Return the [X, Y] coordinate for the center point of the cell that contains the specified text.  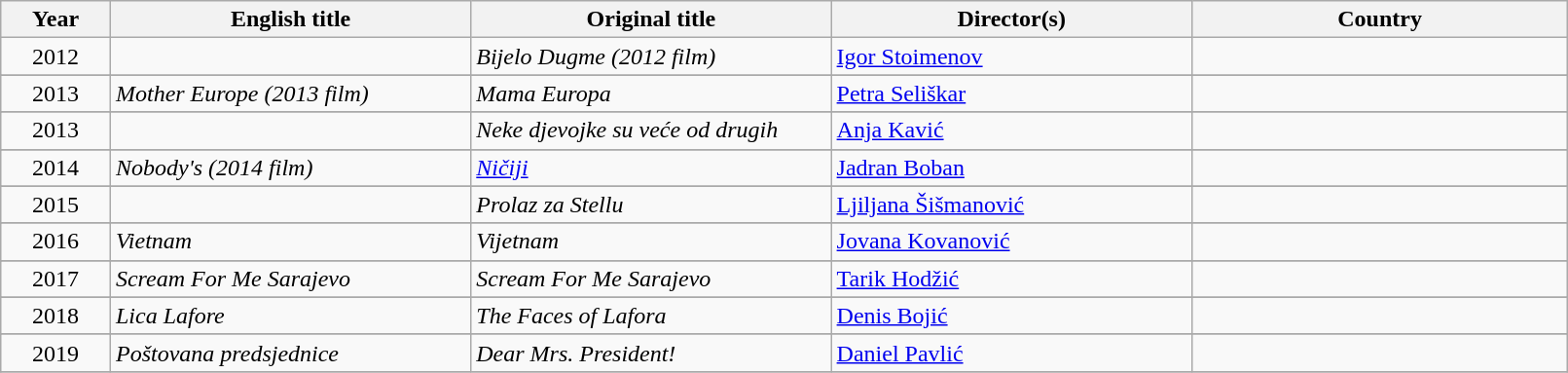
Ljiljana Šišmanović [1011, 205]
Vietnam [290, 242]
2018 [56, 316]
Denis Bojić [1011, 316]
Nobody's (2014 film) [290, 168]
2017 [56, 279]
Poštovana predsjednice [290, 353]
2015 [56, 205]
Prolaz za Stellu [651, 205]
Ničiji [651, 168]
Anja Kavić [1011, 131]
Mama Europa [651, 93]
Bijelo Dugme (2012 film) [651, 56]
The Faces of Lafora [651, 316]
Mother Europe (2013 film) [290, 93]
English title [290, 19]
Daniel Pavlić [1011, 353]
Director(s) [1011, 19]
Tarik Hodžić [1011, 279]
Jadran Boban [1011, 168]
Country [1379, 19]
2014 [56, 168]
Petra Seliškar [1011, 93]
Vijetnam [651, 242]
Lica Lafore [290, 316]
2019 [56, 353]
2012 [56, 56]
Jovana Kovanović [1011, 242]
Dear Mrs. President! [651, 353]
Igor Stoimenov [1011, 56]
Neke djevojke su veće od drugih [651, 131]
2016 [56, 242]
Original title [651, 19]
Year [56, 19]
